Locate the cell with the specified text and output its [X, Y] center coordinate. 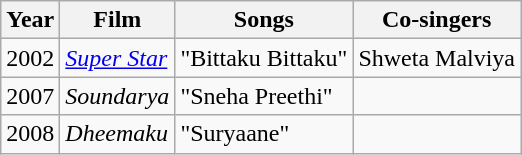
Film [118, 20]
Soundarya [118, 96]
2002 [30, 58]
Dheemaku [118, 134]
2008 [30, 134]
Co-singers [437, 20]
Year [30, 20]
Shweta Malviya [437, 58]
2007 [30, 96]
"Bittaku Bittaku" [264, 58]
"Suryaane" [264, 134]
"Sneha Preethi" [264, 96]
Songs [264, 20]
Super Star [118, 58]
